Return (x, y) of the center of cell containing provided text 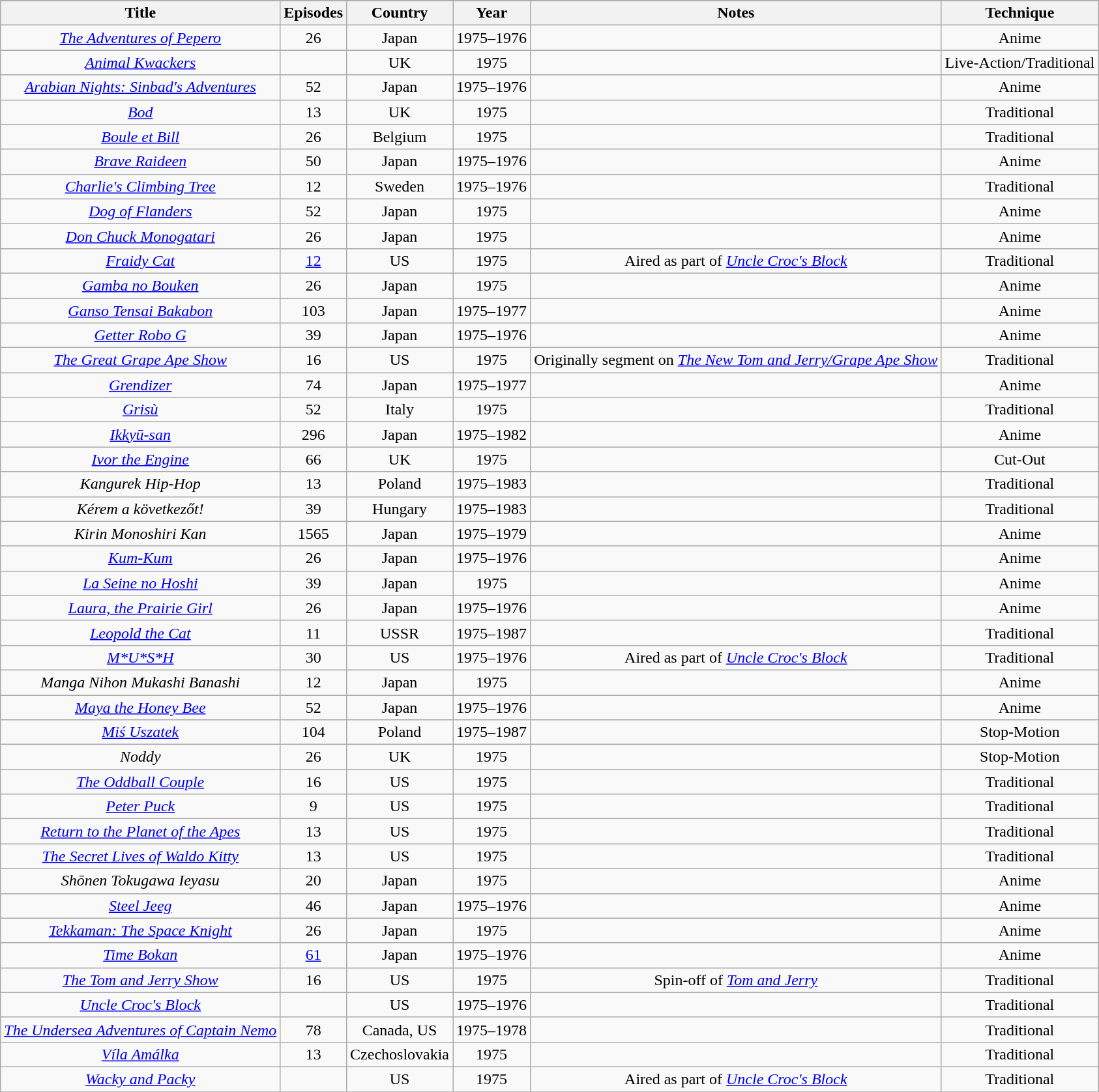
Ivor the Engine (141, 459)
Bod (141, 112)
Time Bokan (141, 955)
50 (314, 162)
Brave Raideen (141, 162)
Sweden (400, 186)
Shōnen Tokugawa Ieyasu (141, 881)
30 (314, 657)
Ganso Tensai Bakabon (141, 311)
20 (314, 881)
Originally segment on The New Tom and Jerry/Grape Ape Show (736, 360)
Animal Kwackers (141, 63)
Kérem a következőt! (141, 509)
Technique (1019, 13)
Canada, US (400, 1029)
Cut-Out (1019, 459)
103 (314, 311)
The Tom and Jerry Show (141, 980)
Kirin Monoshiri Kan (141, 534)
46 (314, 906)
The Undersea Adventures of Captain Nemo (141, 1029)
The Oddball Couple (141, 782)
Belgium (400, 137)
Don Chuck Monogatari (141, 236)
61 (314, 955)
Gamba no Bouken (141, 285)
Peter Puck (141, 807)
Maya the Honey Bee (141, 707)
M*U*S*H (141, 657)
Víla Amálka (141, 1054)
Kum-Kum (141, 558)
Italy (400, 410)
Manga Nihon Mukashi Banashi (141, 682)
Grisù (141, 410)
Boule et Bill (141, 137)
La Seine no Hoshi (141, 583)
Country (400, 13)
Laura, the Prairie Girl (141, 608)
Live-Action/Traditional (1019, 63)
Year (491, 13)
Getter Robo G (141, 336)
1975–1978 (491, 1029)
Return to the Planet of the Apes (141, 831)
Miś Uszatek (141, 732)
Arabian Nights: Sinbad's Adventures (141, 87)
11 (314, 633)
Episodes (314, 13)
The Adventures of Pepero (141, 38)
Czechoslovakia (400, 1054)
Notes (736, 13)
1975–1982 (491, 435)
74 (314, 385)
Grendizer (141, 385)
Steel Jeeg (141, 906)
1565 (314, 534)
Dog of Flanders (141, 211)
USSR (400, 633)
Spin-off of Tom and Jerry (736, 980)
Title (141, 13)
Noddy (141, 757)
Fraidy Cat (141, 261)
104 (314, 732)
Ikkyū-san (141, 435)
78 (314, 1029)
66 (314, 459)
296 (314, 435)
1975–1979 (491, 534)
Hungary (400, 509)
9 (314, 807)
The Secret Lives of Waldo Kitty (141, 856)
Kangurek Hip-Hop (141, 484)
Wacky and Packy (141, 1079)
Charlie's Climbing Tree (141, 186)
The Great Grape Ape Show (141, 360)
Uncle Croc's Block (141, 1005)
Tekkaman: The Space Knight (141, 930)
Leopold the Cat (141, 633)
